Locate the cell with the specified text and output its (X, Y) center coordinate. 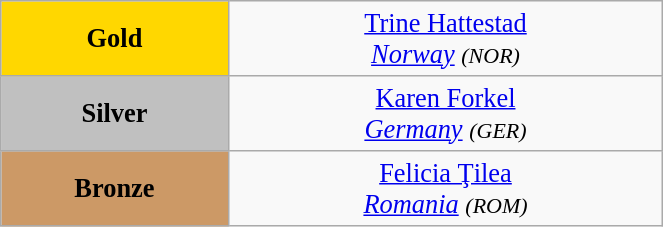
Silver (114, 112)
Bronze (114, 188)
Karen ForkelGermany (GER) (446, 112)
Trine HattestadNorway (NOR) (446, 38)
Gold (114, 38)
Felicia ŢileaRomania (ROM) (446, 188)
